Search for the cell housing the specified text and yield its (X, Y) center coordinate. 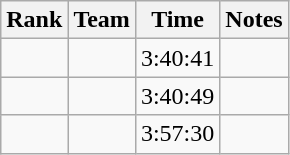
Time (177, 20)
Notes (254, 20)
3:40:41 (177, 58)
3:40:49 (177, 96)
Rank (34, 20)
3:57:30 (177, 134)
Team (102, 20)
